Determine the [x, y] coordinate at the center of the cell enclosing the given text.  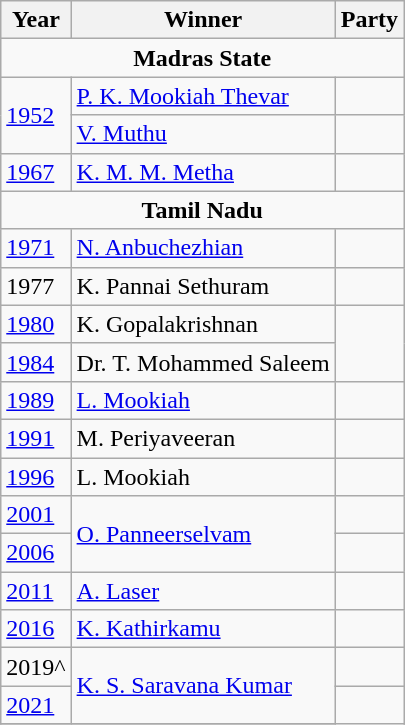
N. Anbuchezhian [203, 248]
2001 [36, 515]
2011 [36, 591]
V. Muthu [203, 134]
2016 [36, 629]
1991 [36, 438]
2019^ [36, 667]
Year [36, 20]
1989 [36, 400]
1984 [36, 362]
1952 [36, 115]
K. Pannai Sethuram [203, 286]
O. Panneerselvam [203, 534]
Tamil Nadu [202, 210]
M. Periyaveeran [203, 438]
K. Gopalakrishnan [203, 324]
1967 [36, 172]
1971 [36, 248]
Party [369, 20]
P. K. Mookiah Thevar [203, 96]
1977 [36, 286]
Dr. T. Mohammed Saleem [203, 362]
Madras State [202, 58]
2006 [36, 553]
K. Kathirkamu [203, 629]
K. S. Saravana Kumar [203, 686]
2021 [36, 705]
K. M. M. Metha [203, 172]
1980 [36, 324]
Winner [203, 20]
A. Laser [203, 591]
1996 [36, 477]
